Capture the cell that displays the provided text and extract its (x, y) central coordinate. 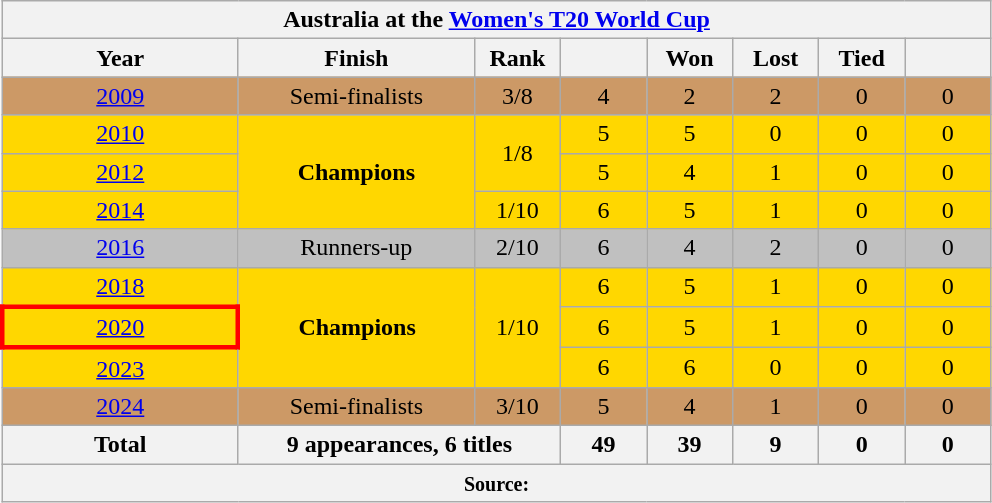
2010 (120, 134)
Tied (862, 58)
Lost (776, 58)
2023 (120, 368)
9 appearances, 6 titles (399, 444)
2012 (120, 172)
Finish (356, 58)
Australia at the Women's T20 World Cup (496, 20)
3/10 (517, 406)
2/10 (517, 248)
3/8 (517, 96)
2016 (120, 248)
2018 (120, 287)
Total (120, 444)
39 (689, 444)
Runners-up (356, 248)
2014 (120, 210)
2020 (120, 328)
Won (689, 58)
2009 (120, 96)
9 (776, 444)
1/8 (517, 153)
Year (120, 58)
49 (603, 444)
Source: (496, 483)
Rank (517, 58)
2024 (120, 406)
